Extract the (x, y) coordinate from the center of the cell holding the provided text.  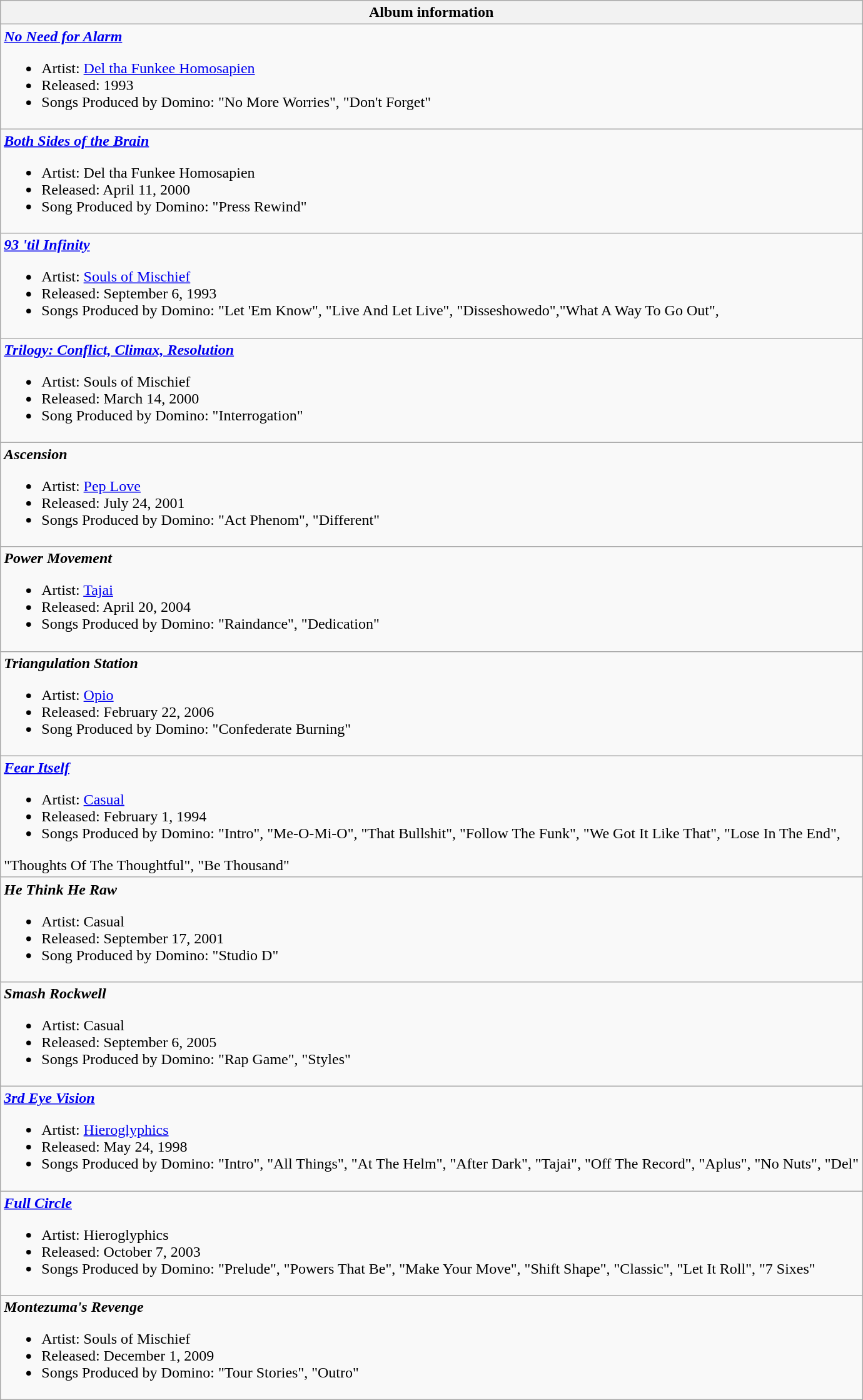
Trilogy: Conflict, Climax, ResolutionArtist: Souls of MischiefReleased: March 14, 2000Song Produced by Domino: "Interrogation" (431, 390)
He Think He RawArtist: CasualReleased: September 17, 2001Song Produced by Domino: "Studio D" (431, 930)
Power MovementArtist: TajaiReleased: April 20, 2004Songs Produced by Domino: "Raindance", "Dedication" (431, 599)
Triangulation StationArtist: OpioReleased: February 22, 2006Song Produced by Domino: "Confederate Burning" (431, 703)
Both Sides of the BrainArtist: Del tha Funkee HomosapienReleased: April 11, 2000Song Produced by Domino: "Press Rewind" (431, 181)
Smash RockwellArtist: CasualReleased: September 6, 2005Songs Produced by Domino: "Rap Game", "Styles" (431, 1033)
Montezuma's RevengeArtist: Souls of MischiefReleased: December 1, 2009Songs Produced by Domino: "Tour Stories", "Outro" (431, 1347)
AscensionArtist: Pep LoveReleased: July 24, 2001Songs Produced by Domino: "Act Phenom", "Different" (431, 494)
No Need for AlarmArtist: Del tha Funkee HomosapienReleased: 1993Songs Produced by Domino: "No More Worries", "Don't Forget" (431, 76)
Album information (431, 13)
